Determine the [X, Y] coordinate at the center of the cell enclosing the given text.  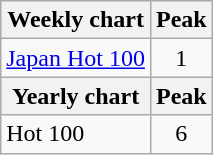
6 [181, 134]
Weekly chart [76, 20]
Hot 100 [76, 134]
1 [181, 58]
Japan Hot 100 [76, 58]
Yearly chart [76, 96]
